Identify which cell holds the provided text, then report its [x, y] central coordinate. 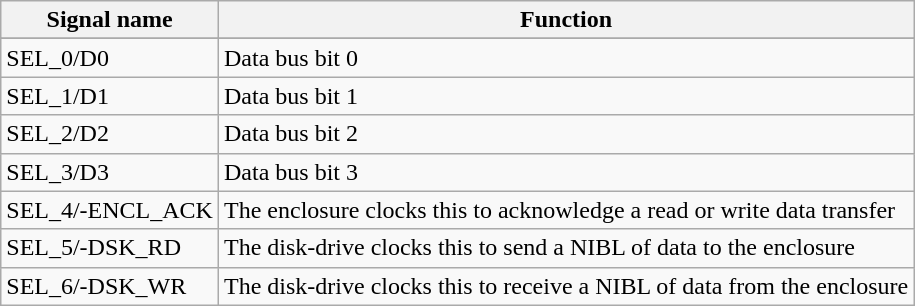
SEL_6/-DSK_WR [110, 286]
Signal name [110, 20]
Data bus bit 0 [566, 58]
SEL_0/D0 [110, 58]
Function [566, 20]
SEL_4/-ENCL_ACK [110, 210]
The disk-drive clocks this to send a NIBL of data to the enclosure [566, 248]
Data bus bit 3 [566, 172]
SEL_3/D3 [110, 172]
SEL_2/D2 [110, 134]
SEL_1/D1 [110, 96]
The disk-drive clocks this to receive a NIBL of data from the enclosure [566, 286]
Data bus bit 2 [566, 134]
Data bus bit 1 [566, 96]
SEL_5/-DSK_RD [110, 248]
The enclosure clocks this to acknowledge a read or write data transfer [566, 210]
